Scan for the cell matching the given text and deliver its (X, Y) coordinate at center. 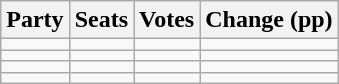
Change (pp) (269, 20)
Votes (167, 20)
Seats (101, 20)
Party (35, 20)
